Return (X, Y) of the center of cell containing provided text 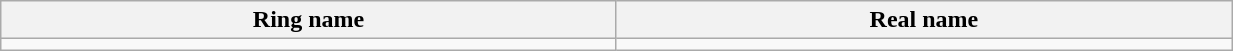
Ring name (308, 20)
Real name (924, 20)
